Provide the (x, y) coordinate of the cell's center where the given text is located.  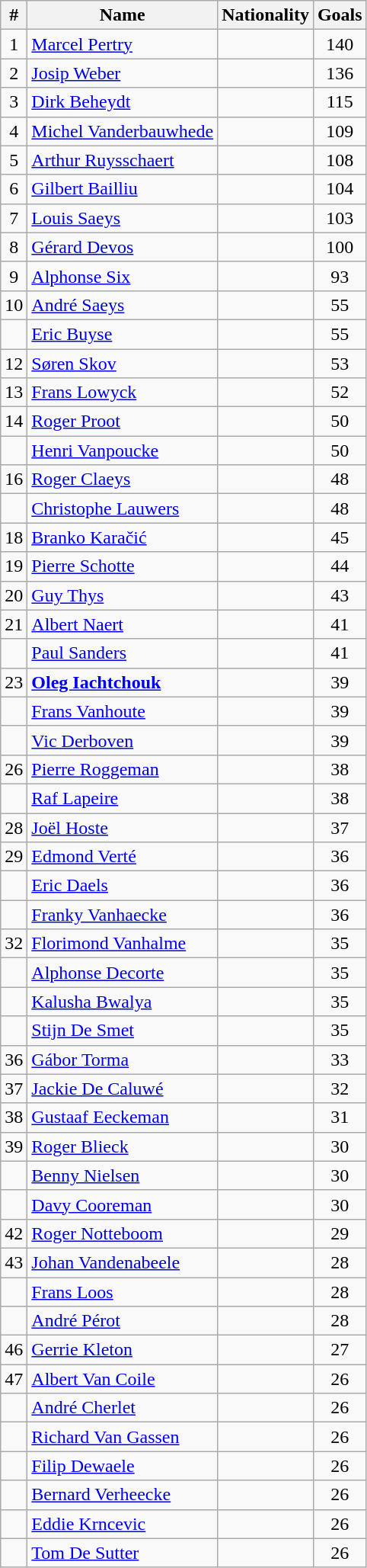
Gilbert Bailliu (123, 189)
Guy Thys (123, 595)
Eddie Krncevic (123, 1524)
Henri Vanpoucke (123, 451)
Frans Vanhoute (123, 711)
Michel Vanderbauwhede (123, 131)
Stijn De Smet (123, 1031)
Eric Daels (123, 886)
Bernard Verheecke (123, 1495)
Filip Dewaele (123, 1466)
16 (14, 479)
André Cherlet (123, 1408)
Benny Nielsen (123, 1175)
Josip Weber (123, 73)
4 (14, 131)
Alphonse Decorte (123, 973)
108 (340, 160)
André Saeys (123, 305)
Alphonse Six (123, 276)
Franky Vanhaecke (123, 915)
Dirk Beheydt (123, 102)
Oleg Iachtchouk (123, 682)
136 (340, 73)
14 (14, 422)
103 (340, 218)
33 (340, 1060)
5 (14, 160)
Roger Claeys (123, 479)
Frans Loos (123, 1292)
7 (14, 218)
44 (340, 566)
100 (340, 247)
Frans Lowyck (123, 393)
Vic Derboven (123, 740)
Goals (340, 15)
Albert Naert (123, 624)
Kalusha Bwalya (123, 1002)
Jackie De Caluwé (123, 1089)
8 (14, 247)
Marcel Pertry (123, 44)
Gérard Devos (123, 247)
115 (340, 102)
Paul Sanders (123, 653)
109 (340, 131)
Roger Notteboom (123, 1233)
Tom De Sutter (123, 1553)
23 (14, 682)
45 (340, 537)
52 (340, 393)
Raf Lapeire (123, 798)
André Pérot (123, 1321)
Johan Vandenabeele (123, 1262)
Gábor Torma (123, 1060)
93 (340, 276)
Florimond Vanhalme (123, 944)
140 (340, 44)
Edmond Verté (123, 857)
Richard Van Gassen (123, 1437)
6 (14, 189)
47 (14, 1379)
42 (14, 1233)
Roger Blieck (123, 1146)
9 (14, 276)
27 (340, 1350)
104 (340, 189)
1 (14, 44)
Branko Karačić (123, 537)
Louis Saeys (123, 218)
Roger Proot (123, 422)
Christophe Lauwers (123, 508)
Albert Van Coile (123, 1379)
20 (14, 595)
Nationality (266, 15)
Arthur Ruysschaert (123, 160)
3 (14, 102)
# (14, 15)
53 (340, 364)
21 (14, 624)
13 (14, 393)
Eric Buyse (123, 334)
31 (340, 1117)
Gustaaf Eeckeman (123, 1117)
2 (14, 73)
Pierre Roggeman (123, 769)
Gerrie Kleton (123, 1350)
12 (14, 364)
Davy Cooreman (123, 1204)
Name (123, 15)
46 (14, 1350)
Søren Skov (123, 364)
18 (14, 537)
19 (14, 566)
10 (14, 305)
Joël Hoste (123, 827)
Pierre Schotte (123, 566)
